Pinpoint the cell where the given text exists, returning its [x, y] midpoint coordinate. 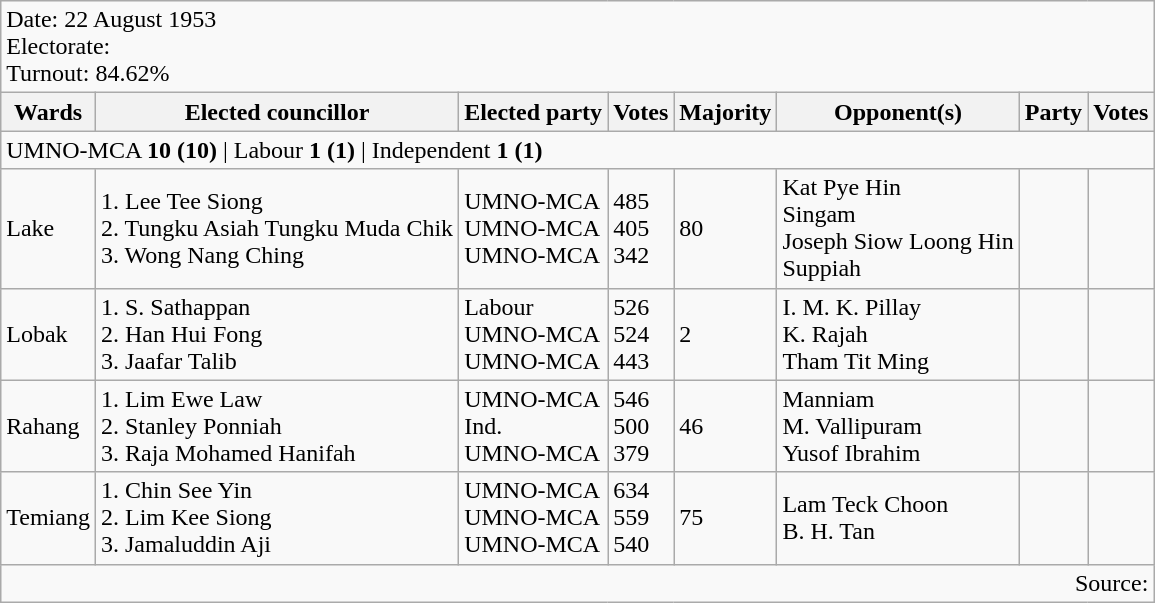
634559540 [641, 518]
546500379 [641, 426]
UMNO-MCA 10 (10) | Labour 1 (1) | Independent 1 (1) [578, 150]
1. S. Sathappan2. Han Hui Fong3. Jaafar Talib [276, 334]
1. Chin See Yin2. Lim Kee Siong3. Jamaluddin Aji [276, 518]
Source: [578, 583]
Temiang [48, 518]
ManniamM. VallipuramYusof Ibrahim [898, 426]
485405342 [641, 228]
75 [726, 518]
526524443 [641, 334]
Opponent(s) [898, 112]
1. Lim Ewe Law2. Stanley Ponniah3. Raja Mohamed Hanifah [276, 426]
I. M. K. PillayK. RajahTham Tit Ming [898, 334]
Lam Teck ChoonB. H. Tan [898, 518]
Date: 22 August 1953Electorate: Turnout: 84.62% [578, 47]
UMNO-MCAInd.UMNO-MCA [534, 426]
Majority [726, 112]
1. Lee Tee Siong2. Tungku Asiah Tungku Muda Chik3. Wong Nang Ching [276, 228]
Rahang [48, 426]
Wards [48, 112]
Lobak [48, 334]
Elected party [534, 112]
80 [726, 228]
Elected councillor [276, 112]
LabourUMNO-MCAUMNO-MCA [534, 334]
Party [1053, 112]
Lake [48, 228]
46 [726, 426]
Kat Pye HinSingamJoseph Siow Loong HinSuppiah [898, 228]
2 [726, 334]
